Capture the cell that displays the provided text and extract its (X, Y) central coordinate. 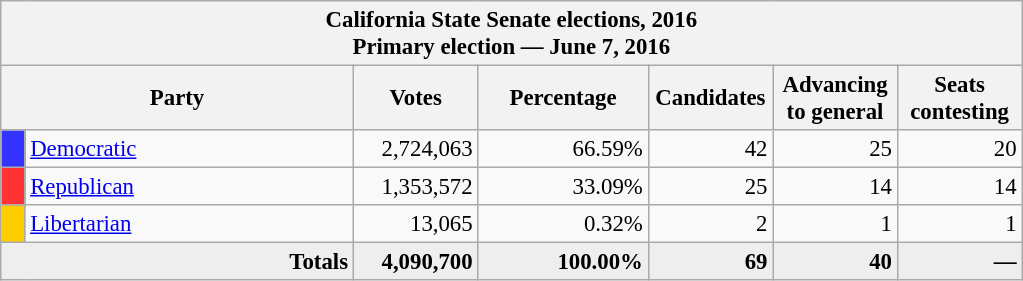
4,090,700 (416, 262)
Candidates (710, 98)
0.32% (563, 224)
Libertarian (189, 224)
33.09% (563, 187)
2,724,063 (416, 149)
Percentage (563, 98)
2 (710, 224)
Totals (178, 262)
— (960, 262)
13,065 (416, 224)
Seats contesting (960, 98)
1,353,572 (416, 187)
Votes (416, 98)
Democratic (189, 149)
69 (710, 262)
California State Senate elections, 2016Primary election — June 7, 2016 (512, 34)
100.00% (563, 262)
20 (960, 149)
42 (710, 149)
40 (836, 262)
66.59% (563, 149)
Republican (189, 187)
Advancing to general (836, 98)
Party (178, 98)
